Extract the (x, y) coordinate from the center of the cell holding the provided text.  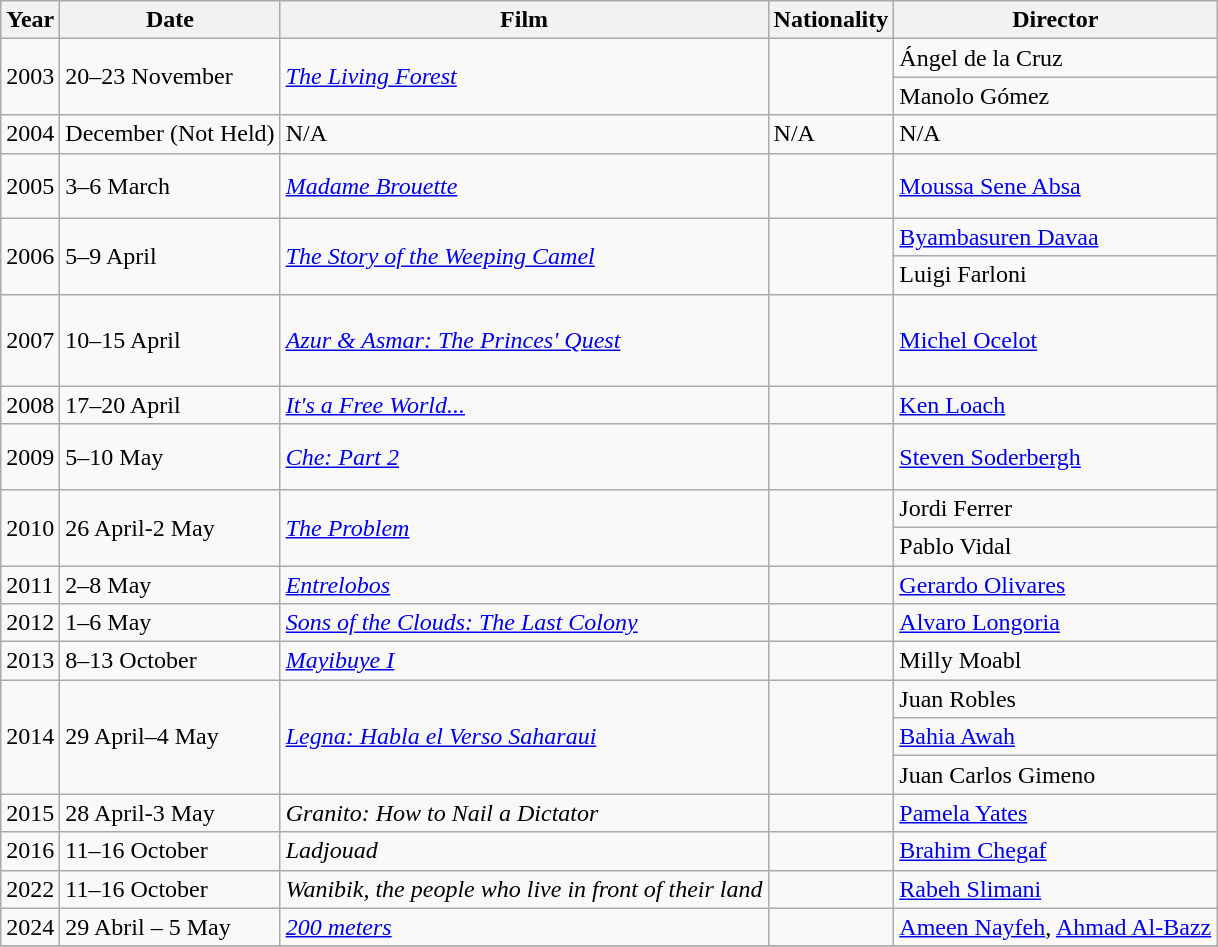
2006 (30, 256)
Byambasuren Davaa (1056, 237)
2015 (30, 813)
1–6 May (170, 623)
Year (30, 20)
Ameen Nayfeh, Ahmad Al-Bazz (1056, 927)
Ángel de la Cruz (1056, 58)
2013 (30, 661)
Gerardo Olivares (1056, 585)
Granito: How to Nail a Dictator (524, 813)
2007 (30, 340)
Rabeh Slimani (1056, 889)
Michel Ocelot (1056, 340)
Pablo Vidal (1056, 546)
2009 (30, 456)
The Story of the Weeping Camel (524, 256)
29 April–4 May (170, 737)
Brahim Chegaf (1056, 851)
Luigi Farloni (1056, 275)
10–15 April (170, 340)
December (Not Held) (170, 134)
200 meters (524, 927)
Juan Robles (1056, 699)
Steven Soderbergh (1056, 456)
5–10 May (170, 456)
Ladjouad (524, 851)
Entrelobos (524, 585)
Legna: Habla el Verso Saharaui (524, 737)
Date (170, 20)
Madame Brouette (524, 186)
Film (524, 20)
2016 (30, 851)
2011 (30, 585)
2–8 May (170, 585)
Azur & Asmar: The Princes' Quest (524, 340)
26 April-2 May (170, 527)
2004 (30, 134)
Nationality (831, 20)
28 April-3 May (170, 813)
3–6 March (170, 186)
Moussa Sene Absa (1056, 186)
Milly Moabl (1056, 661)
Manolo Gómez (1056, 96)
2008 (30, 405)
It's a Free World... (524, 405)
Mayibuye I (524, 661)
2005 (30, 186)
Director (1056, 20)
Ken Loach (1056, 405)
2010 (30, 527)
Bahia Awah (1056, 737)
Pamela Yates (1056, 813)
2014 (30, 737)
2024 (30, 927)
Sons of the Clouds: The Last Colony (524, 623)
2012 (30, 623)
Alvaro Longoria (1056, 623)
Juan Carlos Gimeno (1056, 775)
20–23 November (170, 77)
Wanibik, the people who live in front of their land (524, 889)
29 Abril – 5 May (170, 927)
2003 (30, 77)
8–13 October (170, 661)
The Problem (524, 527)
Che: Part 2 (524, 456)
The Living Forest (524, 77)
2022 (30, 889)
17–20 April (170, 405)
Jordi Ferrer (1056, 508)
5–9 April (170, 256)
